Find where the given text appears and provide that cell's center as (X, Y) coordinate. 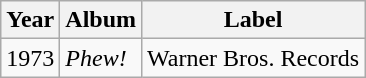
Album (101, 20)
Warner Bros. Records (254, 58)
1973 (30, 58)
Phew! (101, 58)
Year (30, 20)
Label (254, 20)
